For the text-containing cell, return its midpoint in (X, Y) coordinate format. 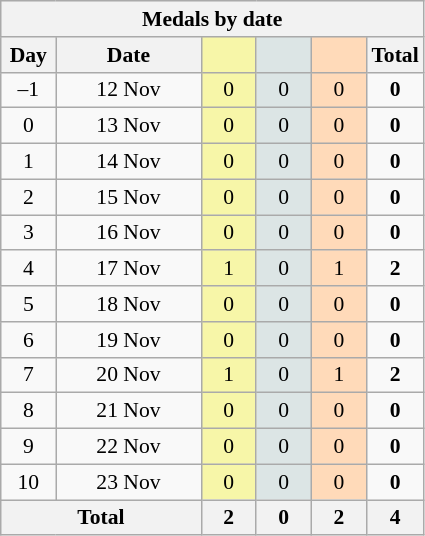
19 Nov (128, 340)
21 Nov (128, 411)
22 Nov (128, 447)
3 (28, 233)
12 Nov (128, 90)
20 Nov (128, 375)
Date (128, 55)
18 Nov (128, 304)
7 (28, 375)
14 Nov (128, 162)
Medals by date (212, 19)
13 Nov (128, 126)
Day (28, 55)
9 (28, 447)
–1 (28, 90)
8 (28, 411)
5 (28, 304)
23 Nov (128, 482)
10 (28, 482)
16 Nov (128, 233)
17 Nov (128, 269)
15 Nov (128, 197)
6 (28, 340)
